Output the (x, y) coordinate of the center of the cell containing the given text.  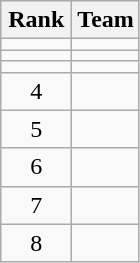
6 (36, 167)
4 (36, 91)
8 (36, 243)
Rank (36, 20)
5 (36, 129)
Team (106, 20)
7 (36, 205)
